Search for the cell housing the specified text and yield its (X, Y) center coordinate. 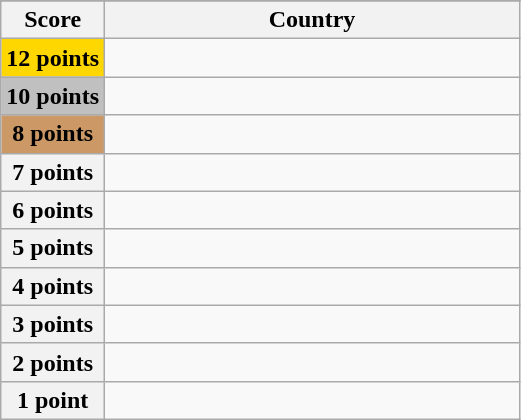
6 points (53, 210)
10 points (53, 96)
8 points (53, 134)
3 points (53, 324)
1 point (53, 400)
7 points (53, 172)
12 points (53, 58)
5 points (53, 248)
Score (53, 20)
Country (312, 20)
2 points (53, 362)
4 points (53, 286)
